Pinpoint the cell where the given text exists, returning its (X, Y) midpoint coordinate. 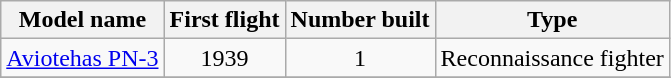
Reconnaissance fighter (552, 58)
Number built (360, 20)
Type (552, 20)
1 (360, 58)
1939 (224, 58)
Model name (82, 20)
Aviotehas PN-3 (82, 58)
First flight (224, 20)
